From the cell containing the given text, extract its center point as [x, y] coordinate. 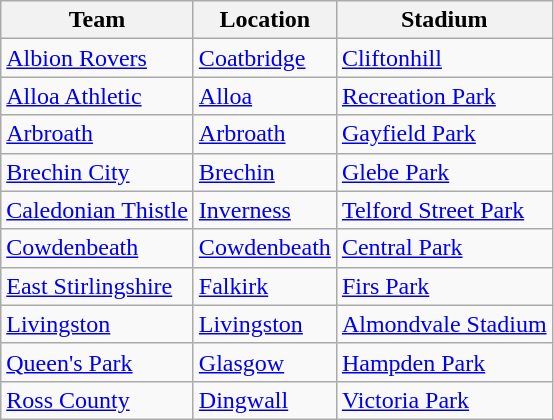
Dingwall [264, 400]
Firs Park [444, 286]
Brechin City [98, 172]
Telford Street Park [444, 210]
Central Park [444, 248]
Cliftonhill [444, 58]
Alloa [264, 96]
Alloa Athletic [98, 96]
Victoria Park [444, 400]
Queen's Park [98, 362]
Team [98, 20]
Stadium [444, 20]
Glasgow [264, 362]
Caledonian Thistle [98, 210]
Coatbridge [264, 58]
East Stirlingshire [98, 286]
Location [264, 20]
Hampden Park [444, 362]
Ross County [98, 400]
Recreation Park [444, 96]
Gayfield Park [444, 134]
Falkirk [264, 286]
Brechin [264, 172]
Glebe Park [444, 172]
Inverness [264, 210]
Albion Rovers [98, 58]
Almondvale Stadium [444, 324]
